Locate the cell with the specified text and output its [x, y] center coordinate. 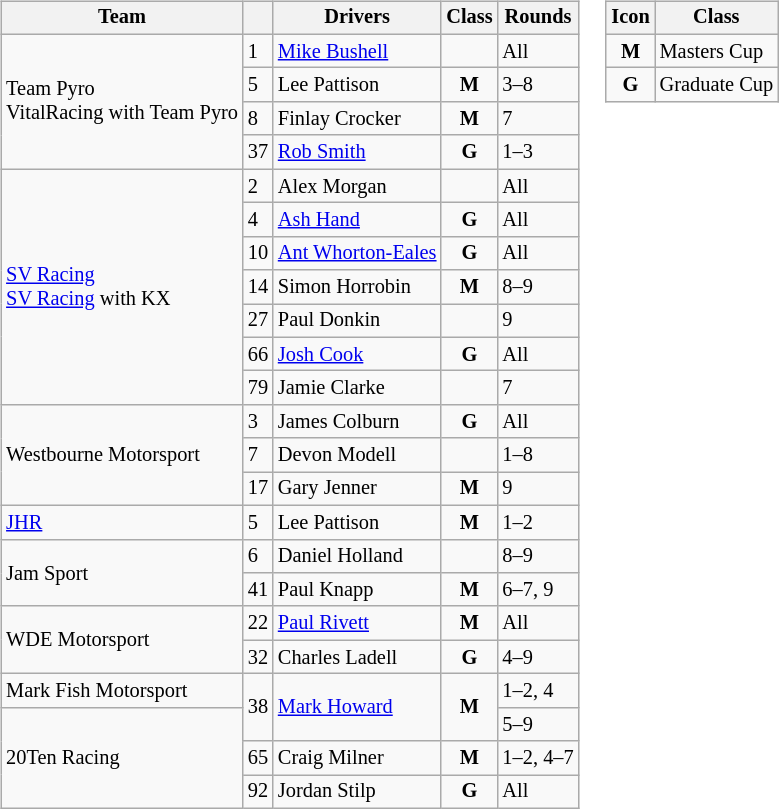
WDE Motorsport [122, 640]
3–8 [538, 85]
Ash Hand [357, 220]
27 [258, 321]
4–9 [538, 657]
Craig Milner [357, 758]
17 [258, 489]
Jamie Clarke [357, 388]
Charles Ladell [357, 657]
1–3 [538, 152]
32 [258, 657]
79 [258, 388]
Simon Horrobin [357, 287]
Mark Howard [357, 708]
41 [258, 590]
1–8 [538, 455]
65 [258, 758]
James Colburn [357, 422]
1–2, 4–7 [538, 758]
SV RacingSV Racing with KX [122, 287]
Mike Bushell [357, 51]
Mark Fish Motorsport [122, 691]
Team [122, 18]
Rounds [538, 18]
Team PyroVitalRacing with Team Pyro [122, 102]
2 [258, 186]
Westbourne Motorsport [122, 456]
37 [258, 152]
6–7, 9 [538, 590]
Gary Jenner [357, 489]
Devon Modell [357, 455]
Jordan Stilp [357, 792]
4 [258, 220]
22 [258, 623]
1–2 [538, 522]
14 [258, 287]
92 [258, 792]
Paul Rivett [357, 623]
38 [258, 708]
20Ten Racing [122, 758]
Rob Smith [357, 152]
Ant Whorton-Eales [357, 253]
1 [258, 51]
Graduate Cup [716, 85]
Paul Donkin [357, 321]
Masters Cup [716, 51]
3 [258, 422]
10 [258, 253]
Daniel Holland [357, 556]
Finlay Crocker [357, 119]
JHR [122, 522]
Josh Cook [357, 354]
66 [258, 354]
Drivers [357, 18]
Jam Sport [122, 572]
5–9 [538, 724]
Alex Morgan [357, 186]
6 [258, 556]
1–2, 4 [538, 691]
Paul Knapp [357, 590]
8 [258, 119]
Icon [630, 18]
